Determine the (x, y) coordinate at the center of the cell enclosing the given text.  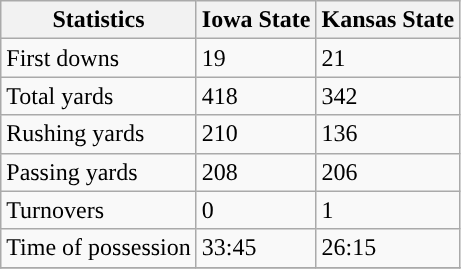
Passing yards (99, 172)
21 (388, 58)
Total yards (99, 96)
1 (388, 210)
210 (256, 134)
Kansas State (388, 20)
Rushing yards (99, 134)
208 (256, 172)
342 (388, 96)
Turnovers (99, 210)
Iowa State (256, 20)
136 (388, 134)
Time of possession (99, 248)
418 (256, 96)
26:15 (388, 248)
19 (256, 58)
33:45 (256, 248)
206 (388, 172)
0 (256, 210)
Statistics (99, 20)
First downs (99, 58)
